Extract the (x, y) coordinate from the center of the cell holding the provided text.  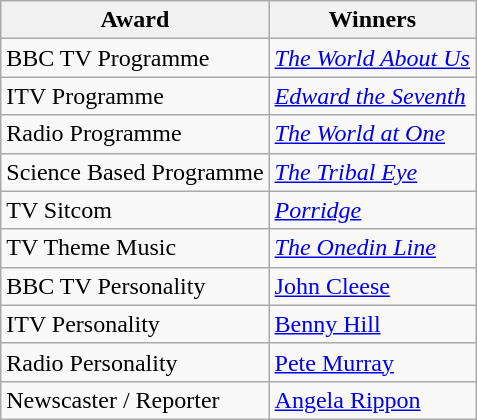
ITV Programme (135, 96)
Radio Programme (135, 134)
Angela Rippon (372, 400)
The World at One (372, 134)
John Cleese (372, 286)
Pete Murray (372, 362)
Benny Hill (372, 324)
The Tribal Eye (372, 172)
Porridge (372, 210)
Award (135, 20)
BBC TV Programme (135, 58)
TV Theme Music (135, 248)
The Onedin Line (372, 248)
The World About Us (372, 58)
Winners (372, 20)
Science Based Programme (135, 172)
BBC TV Personality (135, 286)
ITV Personality (135, 324)
Radio Personality (135, 362)
Newscaster / Reporter (135, 400)
Edward the Seventh (372, 96)
TV Sitcom (135, 210)
